Find where the given text appears and provide that cell's center as [X, Y] coordinate. 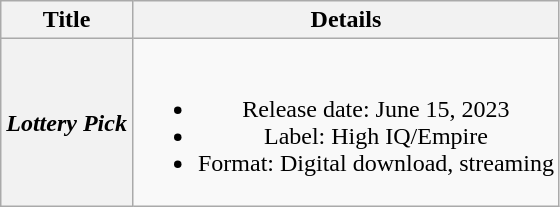
Release date: June 15, 2023Label: High IQ/EmpireFormat: Digital download, streaming [346, 122]
Title [67, 20]
Details [346, 20]
Lottery Pick [67, 122]
